Scan for the cell matching the given text and deliver its [X, Y] coordinate at center. 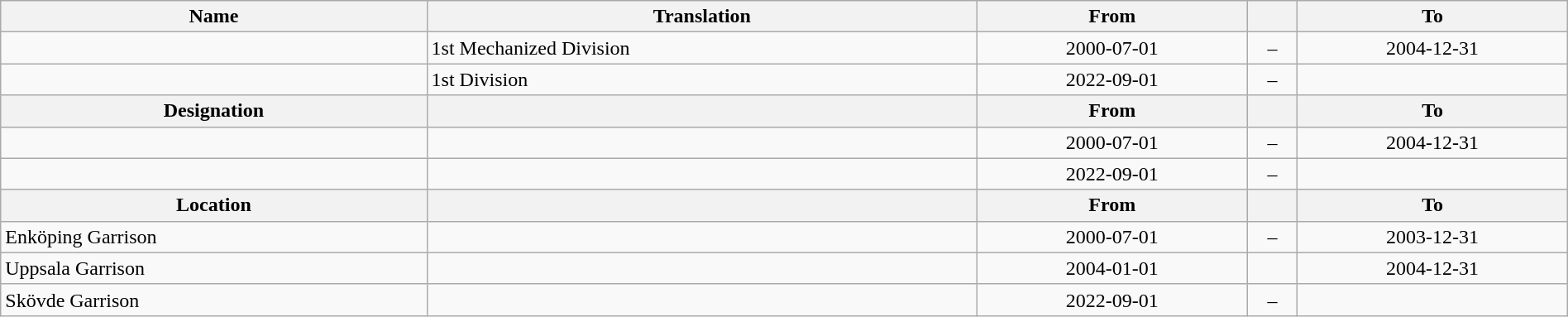
1st Mechanized Division [702, 48]
Name [213, 17]
Location [213, 205]
Skövde Garrison [213, 300]
1st Division [702, 79]
2004-01-01 [1112, 268]
Uppsala Garrison [213, 268]
Designation [213, 111]
Translation [702, 17]
2003-12-31 [1432, 237]
Enköping Garrison [213, 237]
